Output the [X, Y] coordinate of the center of the cell containing the given text.  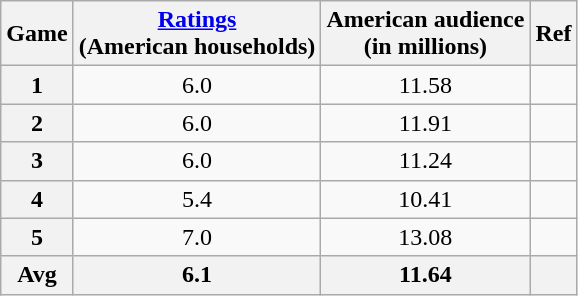
3 [37, 161]
4 [37, 199]
Game [37, 34]
11.91 [426, 123]
7.0 [197, 237]
American audience(in millions) [426, 34]
11.64 [426, 275]
Ref [554, 34]
11.24 [426, 161]
1 [37, 85]
5.4 [197, 199]
Ratings(American households) [197, 34]
5 [37, 237]
13.08 [426, 237]
6.1 [197, 275]
Avg [37, 275]
2 [37, 123]
10.41 [426, 199]
11.58 [426, 85]
